Extract the (X, Y) coordinate from the center of the cell holding the provided text.  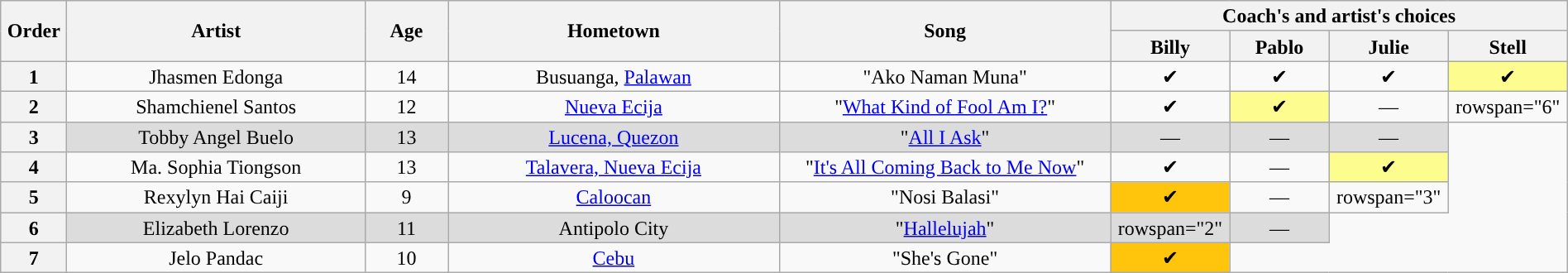
Hometown (614, 31)
Age (406, 31)
2 (34, 106)
rowspan="2" (1170, 228)
Song (944, 31)
11 (406, 228)
Ma. Sophia Tiongson (217, 167)
Lucena, Quezon (614, 137)
3 (34, 137)
Billy (1170, 46)
"What Kind of Fool Am I?" (944, 106)
5 (34, 197)
9 (406, 197)
Pablo (1279, 46)
Order (34, 31)
14 (406, 76)
Rexylyn Hai Caiji (217, 197)
12 (406, 106)
Talavera, Nueva Ecija (614, 167)
"Nosi Balasi" (944, 197)
Antipolo City (614, 228)
"Ako Naman Muna" (944, 76)
Stell (1508, 46)
"It's All Coming Back to Me Now" (944, 167)
"All I Ask" (944, 137)
Caloocan (614, 197)
Nueva Ecija (614, 106)
1 (34, 76)
4 (34, 167)
7 (34, 258)
Artist (217, 31)
Elizabeth Lorenzo (217, 228)
Jhasmen Edonga (217, 76)
6 (34, 228)
rowspan="6" (1508, 106)
Julie (1389, 46)
"Hallelujah" (944, 228)
Coach's and artist's choices (1339, 17)
Jelo Pandac (217, 258)
10 (406, 258)
rowspan="3" (1389, 197)
"She's Gone" (944, 258)
Tobby Angel Buelo (217, 137)
Cebu (614, 258)
Shamchienel Santos (217, 106)
Busuanga, Palawan (614, 76)
